Detect which cell encompasses the target text, then output its (X, Y) center coordinate. 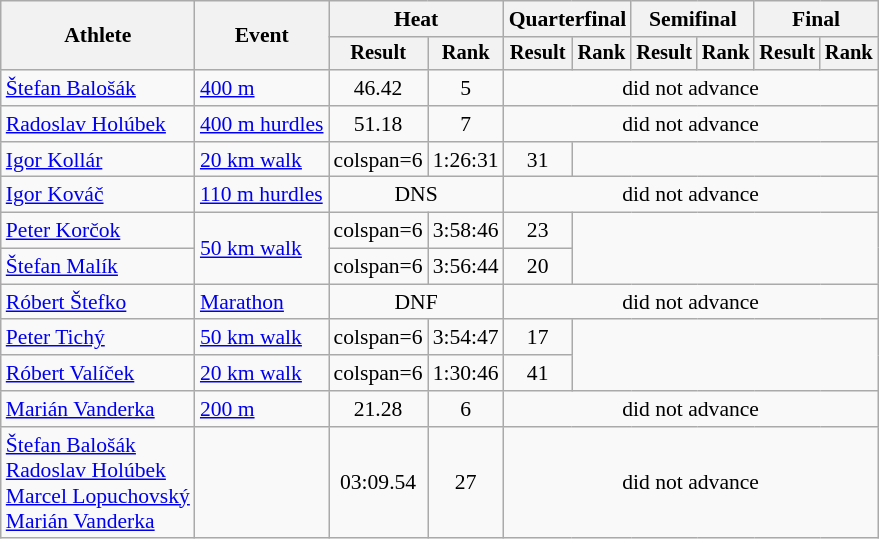
1:30:46 (466, 373)
Quarterfinal (568, 19)
Event (262, 36)
3:56:44 (466, 267)
3:58:46 (466, 231)
6 (466, 409)
Peter Tichý (98, 338)
Štefan Malík (98, 267)
27 (466, 483)
Peter Korčok (98, 231)
5 (466, 88)
Róbert Štefko (98, 302)
20 (538, 267)
Štefan Balošák (98, 88)
Igor Kováč (98, 195)
Igor Kollár (98, 160)
46.42 (378, 88)
31 (538, 160)
Róbert Valíček (98, 373)
1:26:31 (466, 160)
41 (538, 373)
Štefan BalošákRadoslav HolúbekMarcel LopuchovskýMarián Vanderka (98, 483)
Radoslav Holúbek (98, 124)
400 m hurdles (262, 124)
Final (816, 19)
51.18 (378, 124)
200 m (262, 409)
17 (538, 338)
Heat (416, 19)
400 m (262, 88)
23 (538, 231)
03:09.54 (378, 483)
Semifinal (692, 19)
110 m hurdles (262, 195)
DNF (416, 302)
Marián Vanderka (98, 409)
7 (466, 124)
Athlete (98, 36)
DNS (416, 195)
3:54:47 (466, 338)
Marathon (262, 302)
21.28 (378, 409)
